From the cell containing the given text, extract its center point as [x, y] coordinate. 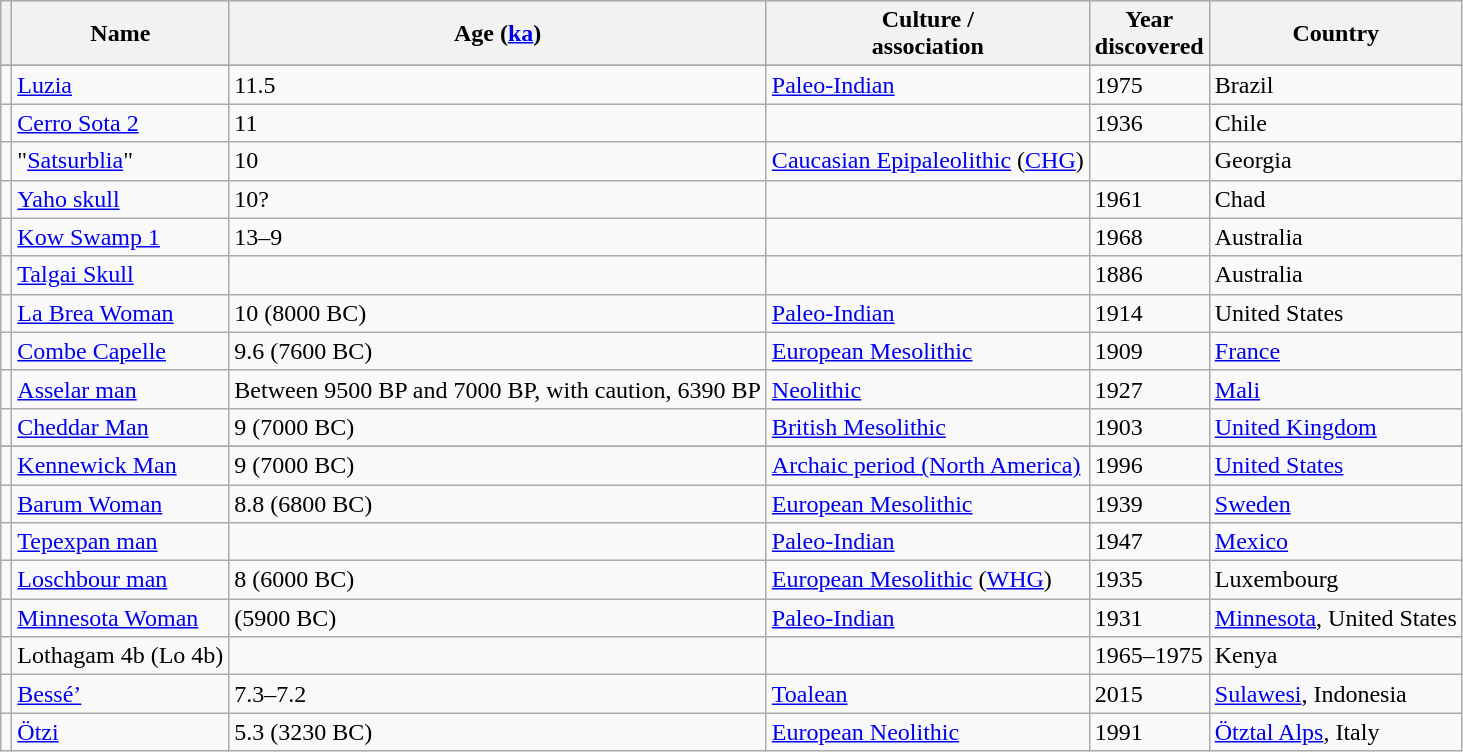
Between 9500 BP and 7000 BP, with caution, 6390 BP [498, 389]
Ötzi [120, 732]
Chile [1336, 123]
Name [120, 34]
10 [498, 161]
Asselar man [120, 389]
(5900 BC) [498, 618]
Chad [1336, 199]
Culture /association [928, 34]
1965–1975 [1149, 656]
Minnesota, United States [1336, 618]
Country [1336, 34]
Archaic period (North America) [928, 465]
1886 [1149, 275]
Kenya [1336, 656]
Cerro Sota 2 [120, 123]
1931 [1149, 618]
France [1336, 351]
"Satsurblia" [120, 161]
1939 [1149, 503]
8 (6000 BC) [498, 580]
La Brea Woman [120, 313]
European Neolithic [928, 732]
Sweden [1336, 503]
1968 [1149, 237]
British Mesolithic [928, 427]
Yaho skull [120, 199]
Luzia [120, 85]
1991 [1149, 732]
1936 [1149, 123]
1914 [1149, 313]
Cheddar Man [120, 427]
Luxembourg [1336, 580]
10? [498, 199]
1947 [1149, 542]
13–9 [498, 237]
1903 [1149, 427]
Mexico [1336, 542]
Age (ka) [498, 34]
Tepexpan man [120, 542]
Talgai Skull [120, 275]
1927 [1149, 389]
Bessé’ [120, 694]
Minnesota Woman [120, 618]
Kennewick Man [120, 465]
Toalean [928, 694]
Georgia [1336, 161]
2015 [1149, 694]
Ötztal Alps, Italy [1336, 732]
1975 [1149, 85]
Mali [1336, 389]
10 (8000 BC) [498, 313]
7.3–7.2 [498, 694]
1996 [1149, 465]
5.3 (3230 BC) [498, 732]
1961 [1149, 199]
Lothagam 4b (Lo 4b) [120, 656]
Loschbour man [120, 580]
European Mesolithic (WHG) [928, 580]
8.8 (6800 BC) [498, 503]
United Kingdom [1336, 427]
Yeardiscovered [1149, 34]
11 [498, 123]
Neolithic [928, 389]
Brazil [1336, 85]
Combe Capelle [120, 351]
1909 [1149, 351]
Sulawesi, Indonesia [1336, 694]
11.5 [498, 85]
9.6 (7600 BC) [498, 351]
Caucasian Epipaleolithic (CHG) [928, 161]
Barum Woman [120, 503]
Kow Swamp 1 [120, 237]
1935 [1149, 580]
